Detect which cell encompasses the target text, then output its (x, y) center coordinate. 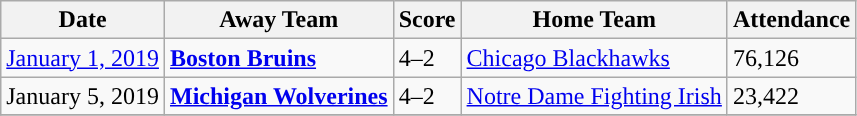
Attendance (791, 20)
Home Team (594, 20)
Away Team (278, 20)
23,422 (791, 96)
Michigan Wolverines (278, 96)
Notre Dame Fighting Irish (594, 96)
Score (427, 20)
Boston Bruins (278, 58)
Chicago Blackhawks (594, 58)
January 1, 2019 (83, 58)
January 5, 2019 (83, 96)
Date (83, 20)
76,126 (791, 58)
